Capture the cell that displays the provided text and extract its [X, Y] central coordinate. 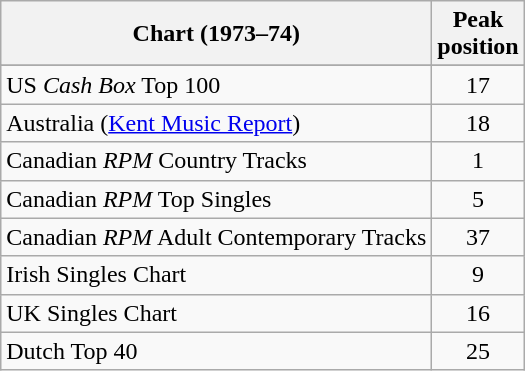
Chart (1973–74) [216, 34]
25 [478, 351]
9 [478, 275]
Australia (Kent Music Report) [216, 123]
17 [478, 85]
Irish Singles Chart [216, 275]
US Cash Box Top 100 [216, 85]
Canadian RPM Adult Contemporary Tracks [216, 237]
Canadian RPM Top Singles [216, 199]
Canadian RPM Country Tracks [216, 161]
1 [478, 161]
18 [478, 123]
Dutch Top 40 [216, 351]
37 [478, 237]
UK Singles Chart [216, 313]
5 [478, 199]
16 [478, 313]
Peakposition [478, 34]
